Return [X, Y] of the center of cell containing provided text 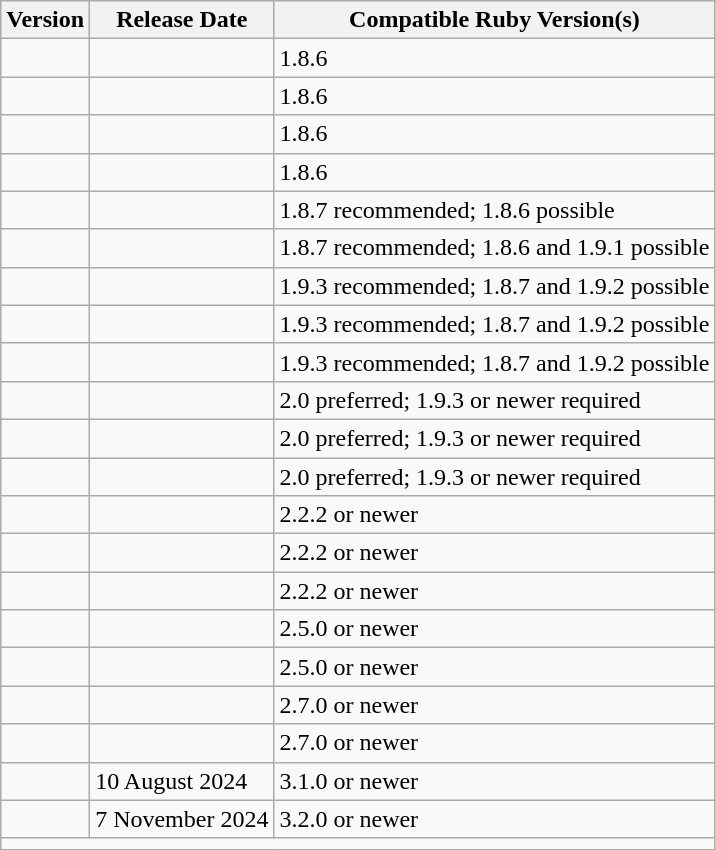
3.1.0 or newer [494, 781]
Compatible Ruby Version(s) [494, 20]
Release Date [182, 20]
Version [46, 20]
1.8.7 recommended; 1.8.6 possible [494, 210]
7 November 2024 [182, 819]
3.2.0 or newer [494, 819]
1.8.7 recommended; 1.8.6 and 1.9.1 possible [494, 248]
10 August 2024 [182, 781]
